Detect which cell encompasses the target text, then output its (x, y) center coordinate. 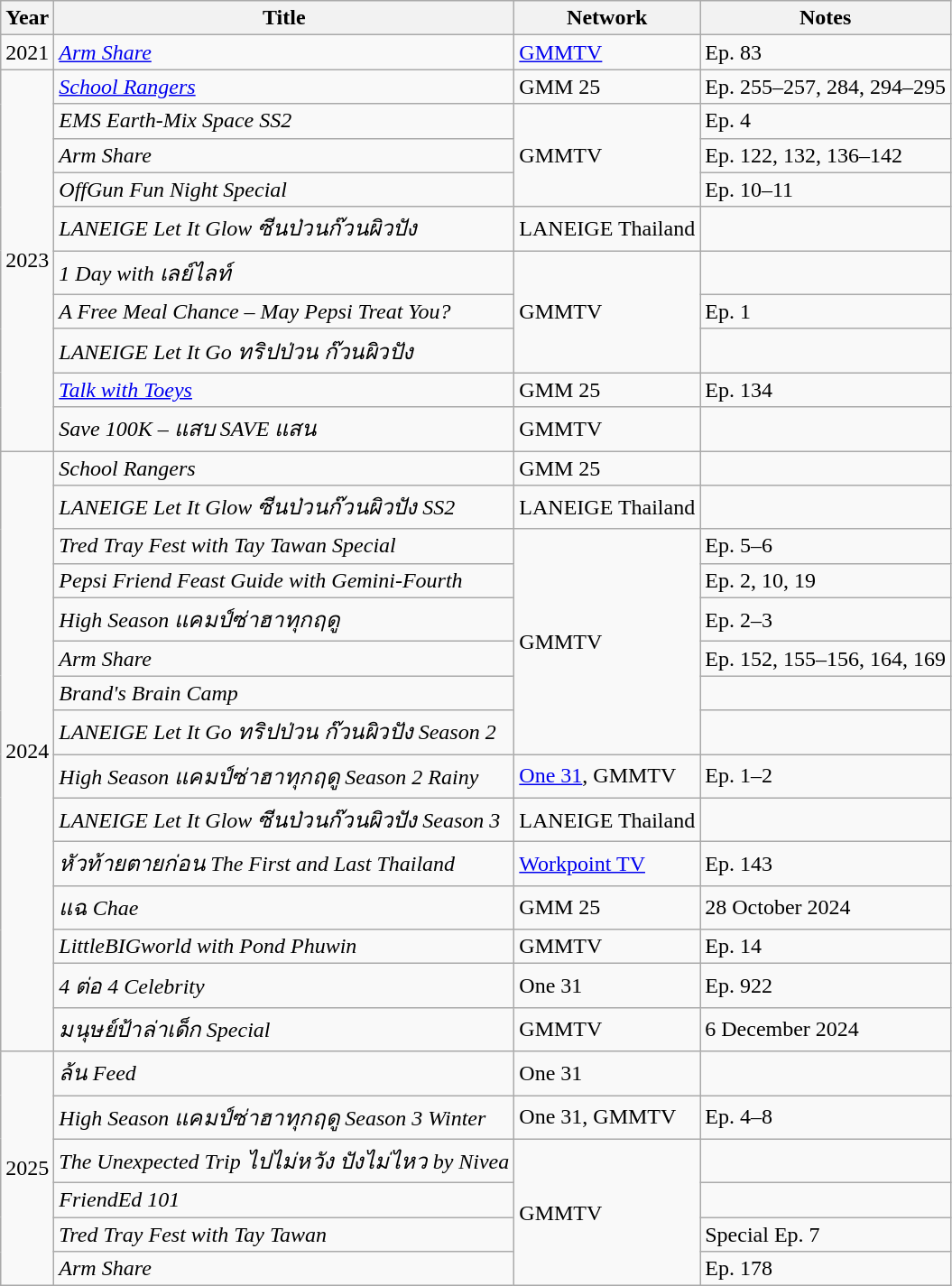
High Season แคมป์ซ่าฮาทุกฤดู Season 2 Rainy (284, 776)
EMS Earth-Mix Space SS2 (284, 121)
Special Ep. 7 (826, 1235)
Ep. 255–257, 284, 294–295 (826, 87)
Tred Tray Fest with Tay Tawan Special (284, 546)
2024 (27, 751)
Ep. 5–6 (826, 546)
Ep. 4–8 (826, 1117)
LANEIGE Let It Go ทริปป่วน ก๊วนผิวปัง Season 2 (284, 733)
LANEIGE Let It Glow ซีนป่วนก๊วนผิวปัง Season 3 (284, 819)
Ep. 152, 155–156, 164, 169 (826, 659)
A Free Meal Chance – May Pepsi Treat You? (284, 311)
Ep. 178 (826, 1269)
แฉ Chae (284, 908)
Ep. 143 (826, 865)
2025 (27, 1169)
The Unexpected Trip ไปไม่หวัง ปังไม่ไหว by Nivea (284, 1161)
Ep. 1 (826, 311)
2021 (27, 52)
Ep. 134 (826, 390)
Ep. 83 (826, 52)
Ep. 922 (826, 985)
Ep. 4 (826, 121)
Workpoint TV (607, 865)
Brand's Brain Camp (284, 693)
Ep. 14 (826, 947)
4 ต่อ 4 Celebrity (284, 985)
Year (27, 18)
2023 (27, 260)
หัวท้ายตายก่อน The First and Last Thailand (284, 865)
ล้น Feed (284, 1074)
28 October 2024 (826, 908)
1 Day with เลย์ไลท์ (284, 273)
Title (284, 18)
LittleBIGworld with Pond Phuwin (284, 947)
LANEIGE Let It Glow ซีนป่วนก๊วนผิวปัง SS2 (284, 507)
มนุษย์ป้าล่าเด็ก Special (284, 1029)
LANEIGE Let It Glow ซีนป่วนก๊วนผิวปัง (284, 229)
Ep. 122, 132, 136–142 (826, 155)
OffGun Fun Night Special (284, 190)
LANEIGE Let It Go ทริปป่วน ก๊วนผิวปัง (284, 350)
FriendEd 101 (284, 1200)
Save 100K – แสบ SAVE แสน (284, 430)
Ep. 1–2 (826, 776)
Tred Tray Fest with Tay Tawan (284, 1235)
6 December 2024 (826, 1029)
Network (607, 18)
Ep. 2, 10, 19 (826, 580)
High Season แคมป์ซ่าฮาทุกฤดู Season 3 Winter (284, 1117)
Pepsi Friend Feast Guide with Gemini-Fourth (284, 580)
Ep. 2–3 (826, 619)
Ep. 10–11 (826, 190)
Talk with Toeys (284, 390)
Notes (826, 18)
High Season แคมป์ซ่าฮาทุกฤดู (284, 619)
